Locate the cell with the specified text and output its [x, y] center coordinate. 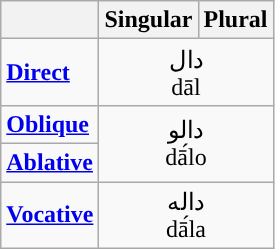
Direct [50, 72]
Singular [148, 20]
دالوdā́lo [186, 143]
دالdāl [186, 72]
Plural [236, 20]
Oblique [50, 124]
Ablative [50, 162]
Vocative [50, 216]
دالهdā́la [186, 216]
